Scan for the cell matching the given text and deliver its (X, Y) coordinate at center. 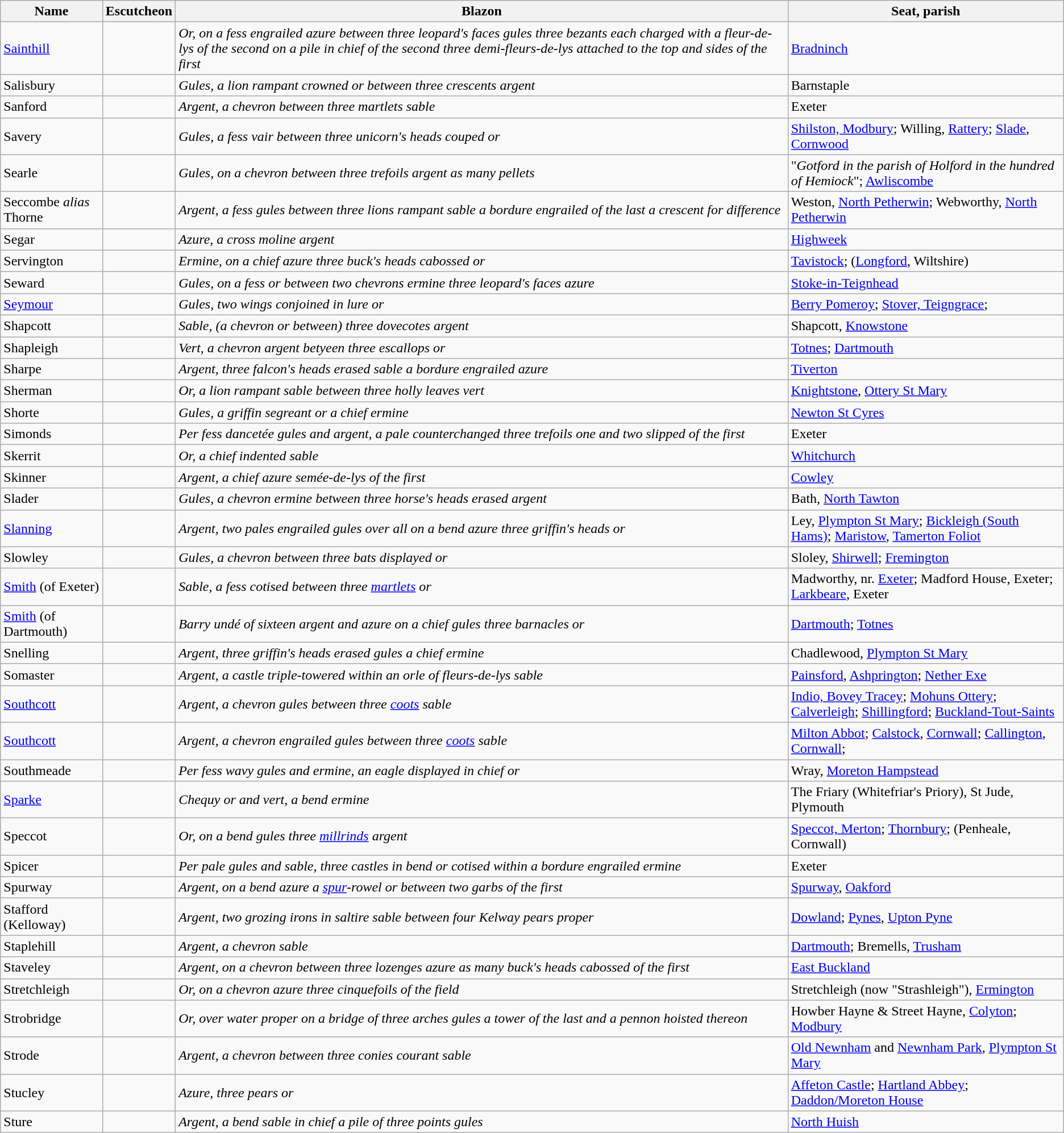
Shapcott (52, 326)
Tiverton (925, 369)
Searle (52, 173)
Argent, a bend sable in chief a pile of three points gules (482, 1122)
Indio, Bovey Tracey; Mohuns Ottery; Calverleigh; Shillingford; Buckland-Tout-Saints (925, 703)
Cowley (925, 477)
Stretchleigh (52, 989)
Skerrit (52, 456)
Sparke (52, 800)
Per fess wavy gules and ermine, an eagle displayed in chief or (482, 770)
Escutcheon (139, 11)
Gules, a lion rampant crowned or between three crescents argent (482, 85)
Or, over water proper on a bridge of three arches gules a tower of the last and a pennon hoisted thereon (482, 1018)
Slanning (52, 528)
Weston, North Petherwin; Webworthy, North Petherwin (925, 210)
Bath, North Tawton (925, 499)
Southmeade (52, 770)
Chequy or and vert, a bend ermine (482, 800)
Somaster (52, 674)
Gules, a griffin segreant or a chief ermine (482, 413)
Or, on a chevron azure three cinquefoils of the field (482, 989)
Howber Hayne & Street Hayne, Colyton; Modbury (925, 1018)
Chadlewood, Plympton St Mary (925, 653)
Or, on a bend gules three millrinds argent (482, 836)
Argent, a chevron sable (482, 946)
Gules, on a fess or between two chevrons ermine three leopard's faces azure (482, 282)
Stucley (52, 1092)
Barry undé of sixteen argent and azure on a chief gules three barnacles or (482, 624)
The Friary (Whitefriar's Priory), St Jude, Plymouth (925, 800)
Argent, a chief azure semée-de-lys of the first (482, 477)
Salisbury (52, 85)
Smith (of Exeter) (52, 586)
Argent, three falcon's heads erased sable a bordure engrailed azure (482, 369)
Savery (52, 136)
Gules, two wings conjoined in lure or (482, 304)
Sainthill (52, 48)
Dowland; Pynes, Upton Pyne (925, 917)
Simonds (52, 434)
Seward (52, 282)
Totnes; Dartmouth (925, 347)
Spurway (52, 888)
Per fess dancetée gules and argent, a pale counterchanged three trefoils one and two slipped of the first (482, 434)
Dartmouth; Bremells, Trusham (925, 946)
Azure, a cross moline argent (482, 239)
Shorte (52, 413)
Milton Abbot; Calstock, Cornwall; Callington, Cornwall; (925, 741)
Wray, Moreton Hampstead (925, 770)
Sable, (a chevron or between) three dovecotes argent (482, 326)
Madworthy, nr. Exeter; Madford House, Exeter; Larkbeare, Exeter (925, 586)
Shapleigh (52, 347)
Argent, on a bend azure a spur-rowel or between two garbs of the first (482, 888)
Seymour (52, 304)
Speccot (52, 836)
Ley, Plympton St Mary; Bickleigh (South Hams); Maristow, Tamerton Foliot (925, 528)
Argent, on a chevron between three lozenges azure as many buck's heads cabossed of the first (482, 968)
Sherman (52, 391)
Spicer (52, 866)
Highweek (925, 239)
North Huish (925, 1122)
East Buckland (925, 968)
Old Newnham and Newnham Park, Plympton St Mary (925, 1056)
Gules, a chevron ermine between three horse's heads erased argent (482, 499)
Stretchleigh (now "Strashleigh"), Ermington (925, 989)
Vert, a chevron argent betyeen three escallops or (482, 347)
Blazon (482, 11)
Smith (of Dartmouth) (52, 624)
Affeton Castle; Hartland Abbey; Daddon/Moreton House (925, 1092)
Or, a chief indented sable (482, 456)
Argent, a chevron gules between three coots sable (482, 703)
Snelling (52, 653)
Whitchurch (925, 456)
Stafford (Kelloway) (52, 917)
Argent, a chevron between three martlets sable (482, 107)
Staplehill (52, 946)
Staveley (52, 968)
Sable, a fess cotised between three martlets or (482, 586)
Argent, a chevron between three conies courant sable (482, 1056)
Slader (52, 499)
Argent, two pales engrailed gules over all on a bend azure three griffin's heads or (482, 528)
Sture (52, 1122)
Per pale gules and sable, three castles in bend or cotised within a bordure engrailed ermine (482, 866)
Segar (52, 239)
Argent, a fess gules between three lions rampant sable a bordure engrailed of the last a crescent for difference (482, 210)
Newton St Cyres (925, 413)
Argent, three griffin's heads erased gules a chief ermine (482, 653)
Strode (52, 1056)
Shapcott, Knowstone (925, 326)
Name (52, 11)
Gules, a chevron between three bats displayed or (482, 557)
Skinner (52, 477)
Servington (52, 261)
Strobridge (52, 1018)
Knightstone, Ottery St Mary (925, 391)
Tavistock; (Longford, Wiltshire) (925, 261)
Ermine, on a chief azure three buck's heads cabossed or (482, 261)
Spurway, Oakford (925, 888)
Seat, parish (925, 11)
Stoke-in-Teignhead (925, 282)
Argent, two grozing irons in saltire sable between four Kelway pears proper (482, 917)
Argent, a chevron engrailed gules between three coots sable (482, 741)
Sanford (52, 107)
Painsford, Ashprington; Nether Exe (925, 674)
Bradninch (925, 48)
Sloley, Shirwell; Fremington (925, 557)
Barnstaple (925, 85)
Slowley (52, 557)
Argent, a castle triple-towered within an orle of fleurs-de-lys sable (482, 674)
Dartmouth; Totnes (925, 624)
Berry Pomeroy; Stover, Teigngrace; (925, 304)
Gules, on a chevron between three trefoils argent as many pellets (482, 173)
Gules, a fess vair between three unicorn's heads couped or (482, 136)
Seccombe alias Thorne (52, 210)
Azure, three pears or (482, 1092)
Sharpe (52, 369)
Or, a lion rampant sable between three holly leaves vert (482, 391)
"Gotford in the parish of Holford in the hundred of Hemiock"; Awliscombe (925, 173)
Speccot, Merton; Thornbury; (Penheale, Cornwall) (925, 836)
Shilston, Modbury; Willing, Rattery; Slade, Cornwood (925, 136)
